Return the [X, Y] coordinate for the center point of the cell that contains the specified text.  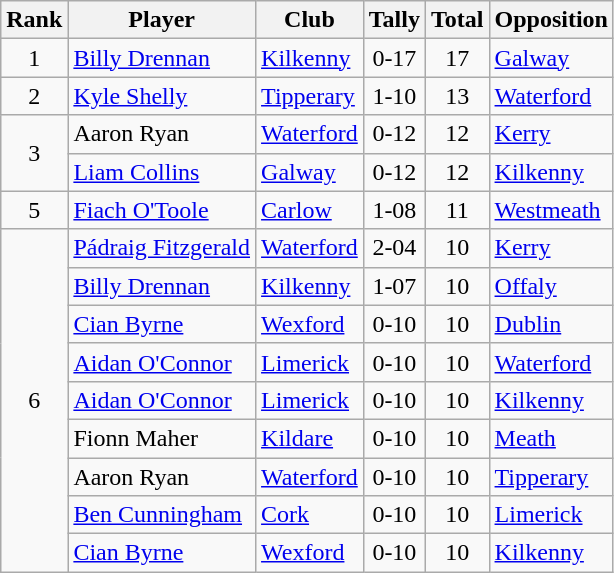
5 [34, 210]
Rank [34, 20]
1-08 [394, 210]
Pádraig Fitzgerald [162, 248]
11 [457, 210]
2-04 [394, 248]
Fionn Maher [162, 438]
Club [310, 20]
1-07 [394, 286]
Opposition [551, 20]
1-10 [394, 96]
Westmeath [551, 210]
Fiach O'Toole [162, 210]
2 [34, 96]
13 [457, 96]
Offaly [551, 286]
Meath [551, 438]
Kildare [310, 438]
3 [34, 153]
17 [457, 58]
Player [162, 20]
0-17 [394, 58]
Liam Collins [162, 172]
1 [34, 58]
Ben Cunningham [162, 515]
Carlow [310, 210]
Cork [310, 515]
Kyle Shelly [162, 96]
Tally [394, 20]
Total [457, 20]
6 [34, 400]
Dublin [551, 324]
